Extract the [X, Y] coordinate from the center of the cell holding the provided text.  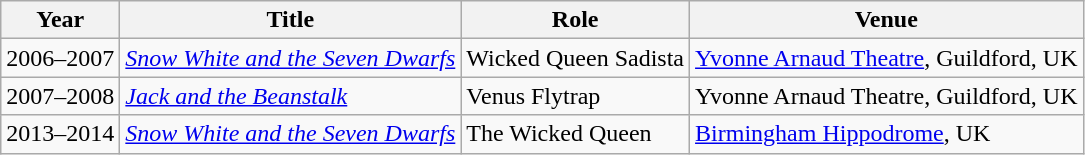
Title [290, 20]
Wicked Queen Sadista [576, 58]
Venus Flytrap [576, 96]
2013–2014 [60, 134]
Venue [886, 20]
Birmingham Hippodrome, UK [886, 134]
The Wicked Queen [576, 134]
Jack and the Beanstalk [290, 96]
2006–2007 [60, 58]
2007–2008 [60, 96]
Year [60, 20]
Role [576, 20]
